Detect which cell encompasses the target text, then output its [X, Y] center coordinate. 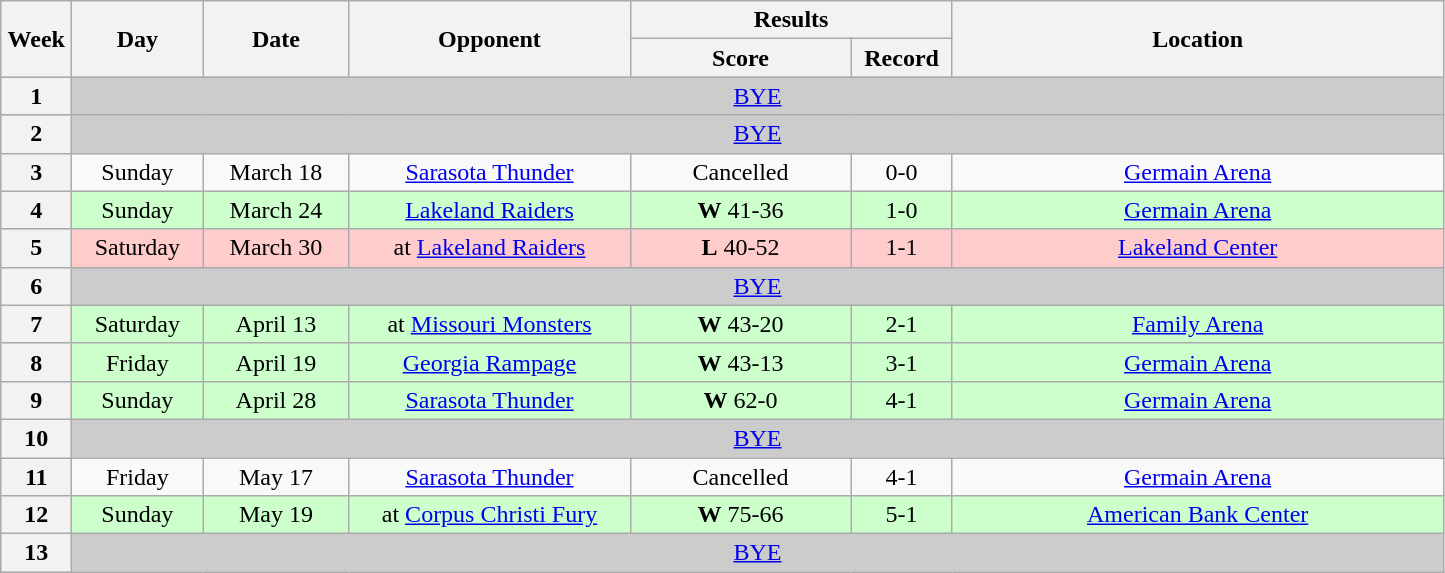
10 [36, 438]
1-1 [902, 248]
3 [36, 172]
Score [740, 58]
Record [902, 58]
4 [36, 210]
8 [36, 362]
3-1 [902, 362]
2 [36, 134]
May 17 [276, 477]
12 [36, 515]
March 18 [276, 172]
at Lakeland Raiders [490, 248]
W 43-20 [740, 324]
6 [36, 286]
American Bank Center [1198, 515]
Date [276, 39]
11 [36, 477]
5-1 [902, 515]
Location [1198, 39]
Results [791, 20]
at Corpus Christi Fury [490, 515]
Day [138, 39]
0-0 [902, 172]
April 28 [276, 400]
5 [36, 248]
1 [36, 96]
April 13 [276, 324]
W 43-13 [740, 362]
May 19 [276, 515]
April 19 [276, 362]
Lakeland Raiders [490, 210]
Lakeland Center [1198, 248]
Family Arena [1198, 324]
March 30 [276, 248]
13 [36, 553]
2-1 [902, 324]
W 62-0 [740, 400]
L 40-52 [740, 248]
W 41-36 [740, 210]
at Missouri Monsters [490, 324]
W 75-66 [740, 515]
Georgia Rampage [490, 362]
March 24 [276, 210]
1-0 [902, 210]
Week [36, 39]
Opponent [490, 39]
9 [36, 400]
7 [36, 324]
